Scan for the cell matching the given text and deliver its [x, y] coordinate at center. 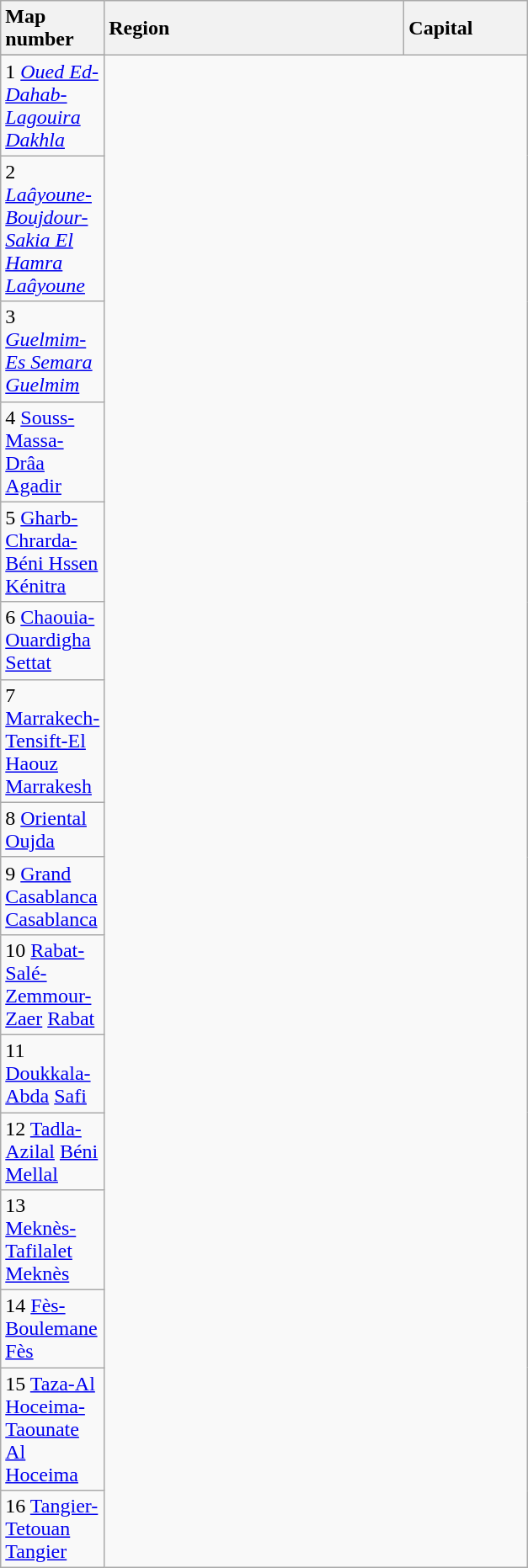
7 Marrakech-Tensift-El Haouz Marrakesh [52, 741]
4 Souss-Massa-Drâa Agadir [52, 451]
2 Laâyoune-Boujdour-Sakia El Hamra Laâyoune [52, 229]
16 Tangier-Tetouan Tangier [52, 1529]
13 Meknès-Tafilalet Meknès [52, 1241]
8 Oriental Oujda [52, 830]
Capital [466, 29]
Region [254, 29]
10 Rabat-Salé-Zemmour-Zaer Rabat [52, 985]
3 Guelmim-Es Semara Guelmim [52, 352]
Mapnumber [52, 29]
5 Gharb-Chrarda-Béni Hssen Kénitra [52, 552]
9 Grand Casablanca Casablanca [52, 896]
1 Oued Ed-Dahab-Lagouira Dakhla [52, 106]
12 Tadla-Azilal Béni Mellal [52, 1151]
11 Doukkala-Abda Safi [52, 1073]
6 Chaouia-Ouardigha Settat [52, 640]
15 Taza-Al Hoceima-Taounate Al Hoceima [52, 1429]
14 Fès-Boulemane Fès [52, 1329]
